Provide the (x, y) coordinate of the cell's center where the given text is located.  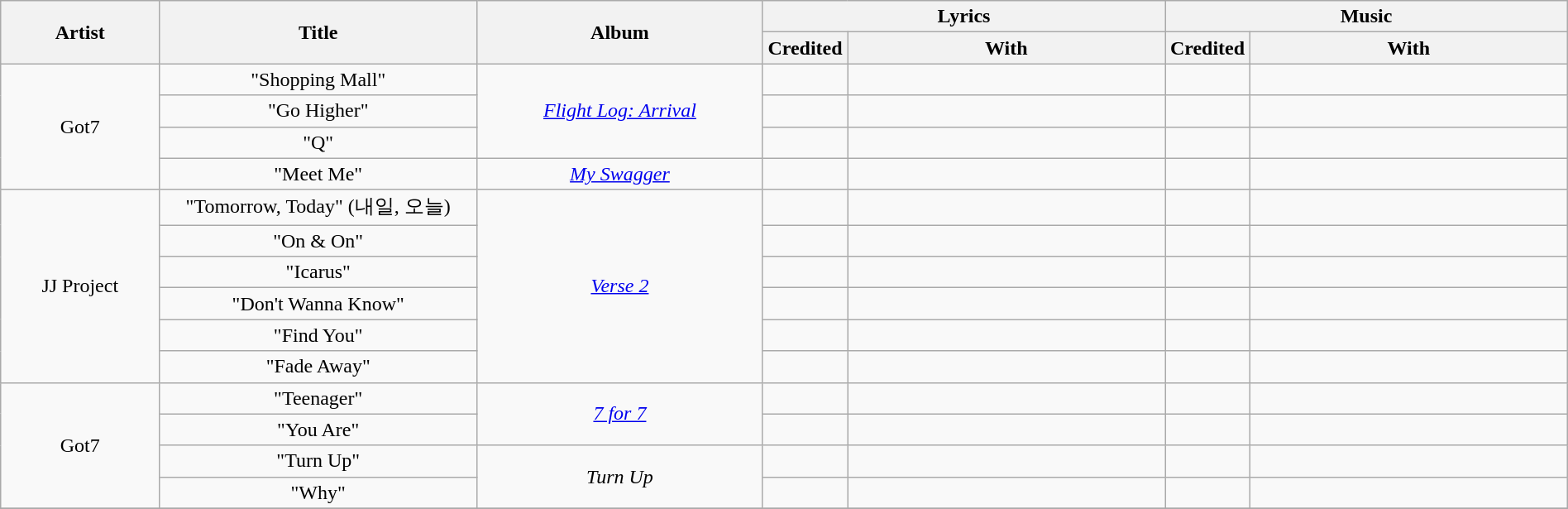
"Meet Me" (318, 174)
"Icarus" (318, 272)
Music (1366, 17)
Verse 2 (620, 286)
"On & On" (318, 241)
"Fade Away" (318, 367)
"Find You" (318, 335)
"Don't Wanna Know" (318, 304)
Album (620, 32)
"Why" (318, 492)
7 for 7 (620, 414)
Turn Up (620, 477)
"Turn Up" (318, 461)
"Q" (318, 142)
"Tomorrow, Today" (내일, 오늘) (318, 207)
"You Are" (318, 430)
"Shopping Mall" (318, 79)
Flight Log: Arrival (620, 111)
My Swagger (620, 174)
Lyrics (963, 17)
Title (318, 32)
JJ Project (80, 286)
"Teenager" (318, 398)
Artist (80, 32)
"Go Higher" (318, 111)
